Determine the (x, y) coordinate at the center of the cell enclosing the given text.  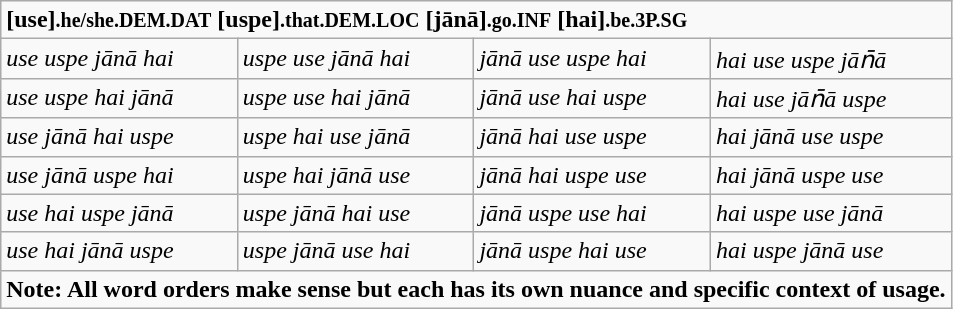
use hai uspe jānā (120, 213)
hai use uspe jān̄ā (830, 59)
jānā uspe use hai (592, 213)
uspe use hai jānā (356, 98)
uspe jānā hai use (356, 213)
use jānā hai uspe (120, 137)
Note: All word orders make sense but each has its own nuance and specific context of usage. (476, 289)
jānā use uspe hai (592, 59)
use jānā uspe hai (120, 175)
use uspe jānā hai (120, 59)
use hai jānā uspe (120, 251)
hai uspe use jānā (830, 213)
hai jānā use uspe (830, 137)
uspe use jānā hai (356, 59)
hai uspe jānā use (830, 251)
jānā use hai uspe (592, 98)
uspe hai jānā use (356, 175)
[use].he/she.DEM.DAT [uspe].that.DEM.LOC [jānā].go.INF [hai].be.3P.SG (476, 20)
hai jānā uspe use (830, 175)
uspe jānā use hai (356, 251)
jānā hai use uspe (592, 137)
jānā uspe hai use (592, 251)
jānā hai uspe use (592, 175)
uspe hai use jānā (356, 137)
use uspe hai jānā (120, 98)
hai use jān̄ā uspe (830, 98)
